Extract the [X, Y] coordinate from the center of the cell holding the provided text.  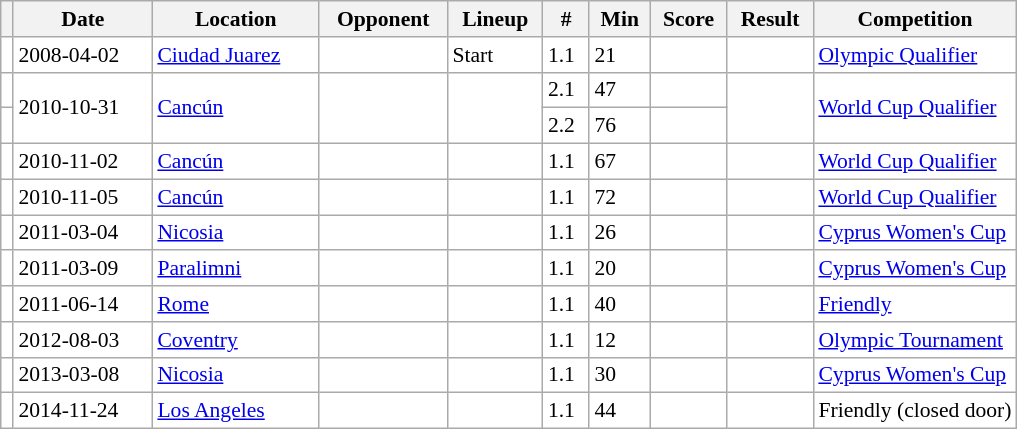
Olympic Tournament [914, 340]
Ciudad Juarez [236, 55]
Score [688, 19]
30 [620, 375]
2012-08-03 [82, 340]
2010-11-02 [82, 162]
Date [82, 19]
2008-04-02 [82, 55]
2011-03-04 [82, 233]
26 [620, 233]
Olympic Qualifier [914, 55]
Min [620, 19]
Result [770, 19]
Rome [236, 304]
21 [620, 55]
47 [620, 90]
20 [620, 269]
Paralimni [236, 269]
Friendly (closed door) [914, 411]
40 [620, 304]
# [566, 19]
Friendly [914, 304]
Opponent [383, 19]
Competition [914, 19]
2010-10-31 [82, 108]
44 [620, 411]
Location [236, 19]
2.1 [566, 90]
2013-03-08 [82, 375]
67 [620, 162]
Lineup [494, 19]
2011-03-09 [82, 269]
76 [620, 126]
72 [620, 197]
Start [494, 55]
2.2 [566, 126]
Coventry [236, 340]
Los Angeles [236, 411]
12 [620, 340]
2011-06-14 [82, 304]
2014-11-24 [82, 411]
2010-11-05 [82, 197]
